Locate the cell with the specified text and output its (x, y) center coordinate. 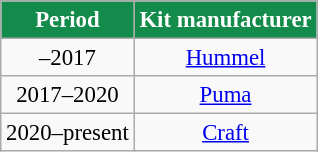
–2017 (68, 58)
Period (68, 20)
2020–present (68, 133)
Hummel (226, 58)
2017–2020 (68, 95)
Craft (226, 133)
Kit manufacturer (226, 20)
Puma (226, 95)
